Determine the (x, y) coordinate at the center of the cell enclosing the given text.  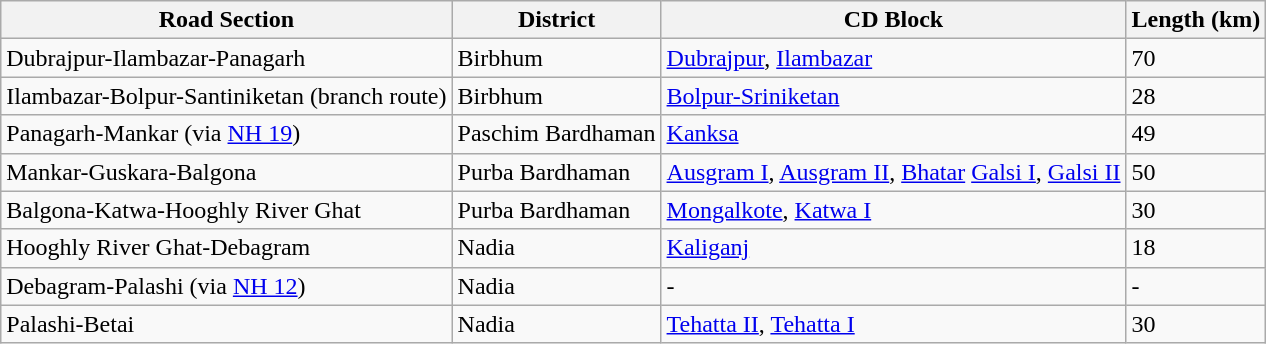
District (556, 20)
Ausgram I, Ausgram II, Bhatar Galsi I, Galsi II (894, 172)
Bolpur-Sriniketan (894, 96)
Balgona-Katwa-Hooghly River Ghat (226, 210)
28 (1196, 96)
50 (1196, 172)
Road Section (226, 20)
49 (1196, 134)
Panagarh-Mankar (via NH 19) (226, 134)
Dubrajpur, Ilambazar (894, 58)
Kaliganj (894, 248)
Mankar-Guskara-Balgona (226, 172)
Hooghly River Ghat-Debagram (226, 248)
70 (1196, 58)
18 (1196, 248)
Ilambazar-Bolpur-Santiniketan (branch route) (226, 96)
CD Block (894, 20)
Paschim Bardhaman (556, 134)
Mongalkote, Katwa I (894, 210)
Dubrajpur-Ilambazar-Panagarh (226, 58)
Kanksa (894, 134)
Palashi-Betai (226, 324)
Debagram-Palashi (via NH 12) (226, 286)
Tehatta II, Tehatta I (894, 324)
Length (km) (1196, 20)
